Return the (x, y) coordinate for the center point of the cell that contains the specified text.  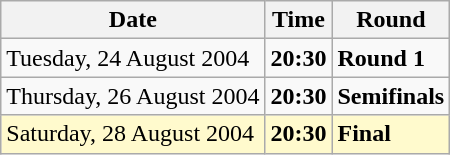
Saturday, 28 August 2004 (133, 134)
Date (133, 20)
Time (298, 20)
Round 1 (391, 58)
Semifinals (391, 96)
Tuesday, 24 August 2004 (133, 58)
Final (391, 134)
Round (391, 20)
Thursday, 26 August 2004 (133, 96)
